Extract the [x, y] coordinate from the center of the cell holding the provided text.  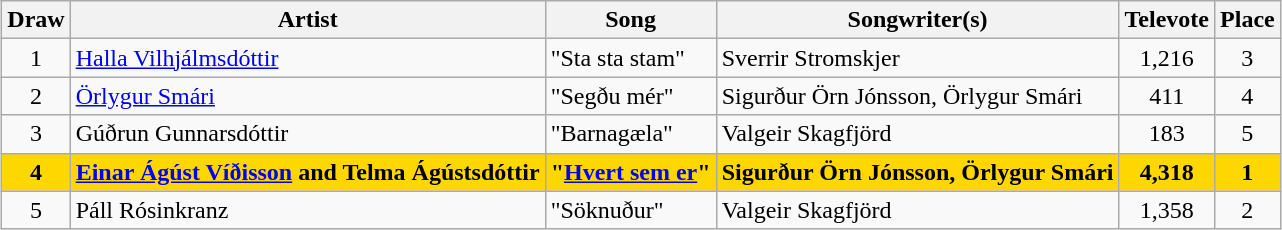
Artist [308, 20]
"Söknuður" [630, 210]
Draw [36, 20]
Örlygur Smári [308, 96]
411 [1166, 96]
Páll Rósinkranz [308, 210]
"Barnagæla" [630, 134]
1,358 [1166, 210]
Televote [1166, 20]
Halla Vilhjálmsdóttir [308, 58]
Gúðrun Gunnarsdóttir [308, 134]
Sverrir Stromskjer [918, 58]
"Sta sta stam" [630, 58]
Song [630, 20]
Songwriter(s) [918, 20]
Einar Ágúst Víðisson and Telma Ágústsdóttir [308, 172]
1,216 [1166, 58]
"Segðu mér" [630, 96]
"Hvert sem er" [630, 172]
Place [1248, 20]
4,318 [1166, 172]
183 [1166, 134]
